For the text-containing cell, return its midpoint in [X, Y] coordinate format. 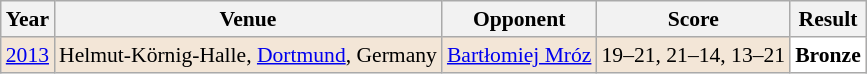
Opponent [520, 19]
Bronze [828, 55]
19–21, 21–14, 13–21 [694, 55]
2013 [28, 55]
Result [828, 19]
Year [28, 19]
Venue [248, 19]
Bartłomiej Mróz [520, 55]
Helmut-Körnig-Halle, Dortmund, Germany [248, 55]
Score [694, 19]
